For the text-containing cell, return its midpoint in (X, Y) coordinate format. 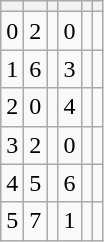
7 (36, 221)
